Return (x, y) of the center of cell containing provided text 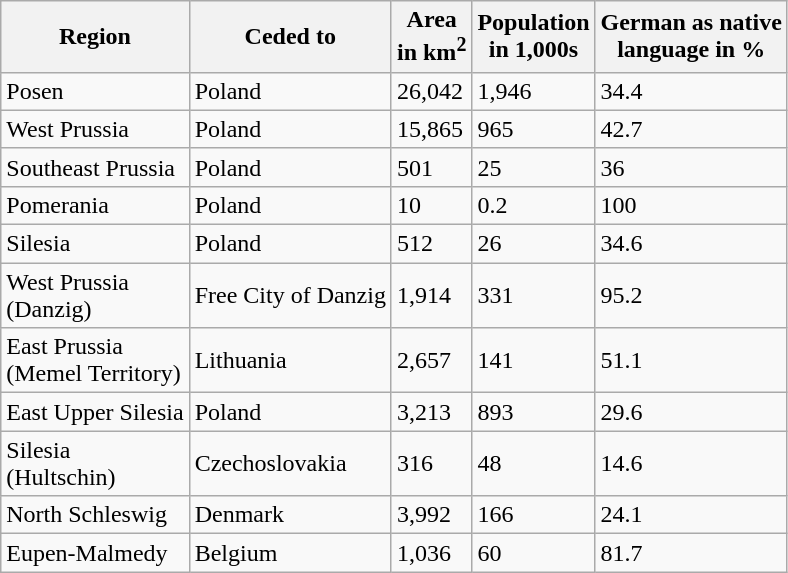
893 (534, 412)
100 (691, 205)
Silesia(Hultschin) (95, 464)
West Prussia (95, 129)
Ceded to (290, 37)
36 (691, 167)
34.6 (691, 244)
Southeast Prussia (95, 167)
965 (534, 129)
10 (431, 205)
95.2 (691, 296)
1,946 (534, 91)
3,992 (431, 515)
42.7 (691, 129)
141 (534, 360)
Eupen-Malmedy (95, 553)
60 (534, 553)
Lithuania (290, 360)
501 (431, 167)
34.4 (691, 91)
0.2 (534, 205)
Posen (95, 91)
81.7 (691, 553)
Populationin 1,000s (534, 37)
512 (431, 244)
Belgium (290, 553)
26 (534, 244)
331 (534, 296)
North Schleswig (95, 515)
Pomerania (95, 205)
14.6 (691, 464)
Free City of Danzig (290, 296)
51.1 (691, 360)
48 (534, 464)
West Prussia(Danzig) (95, 296)
East Upper Silesia (95, 412)
2,657 (431, 360)
29.6 (691, 412)
26,042 (431, 91)
166 (534, 515)
15,865 (431, 129)
1,036 (431, 553)
316 (431, 464)
Czechoslovakia (290, 464)
Region (95, 37)
24.1 (691, 515)
German as nativelanguage in % (691, 37)
Denmark (290, 515)
3,213 (431, 412)
Areain km2 (431, 37)
East Prussia(Memel Territory) (95, 360)
Silesia (95, 244)
1,914 (431, 296)
25 (534, 167)
